Provide the (x, y) coordinate of the cell's center where the given text is located.  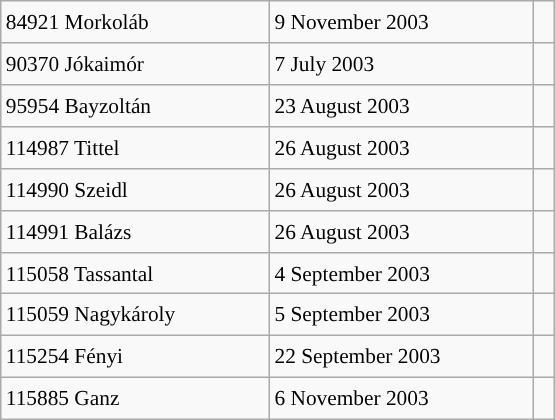
115059 Nagykároly (136, 315)
84921 Morkoláb (136, 22)
6 November 2003 (401, 399)
5 September 2003 (401, 315)
115885 Ganz (136, 399)
23 August 2003 (401, 106)
95954 Bayzoltán (136, 106)
114991 Balázs (136, 231)
4 September 2003 (401, 273)
115058 Tassantal (136, 273)
114987 Tittel (136, 148)
114990 Szeidl (136, 189)
9 November 2003 (401, 22)
115254 Fényi (136, 357)
22 September 2003 (401, 357)
90370 Jókaimór (136, 64)
7 July 2003 (401, 64)
